Extract the [x, y] coordinate from the center of the cell holding the provided text.  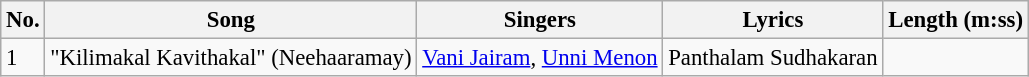
No. [23, 20]
Song [231, 20]
Vani Jairam, Unni Menon [540, 58]
1 [23, 58]
"Kilimakal Kavithakal" (Neehaaramay) [231, 58]
Singers [540, 20]
Length (m:ss) [956, 20]
Panthalam Sudhakaran [773, 58]
Lyrics [773, 20]
